Scan for the cell matching the given text and deliver its [X, Y] coordinate at center. 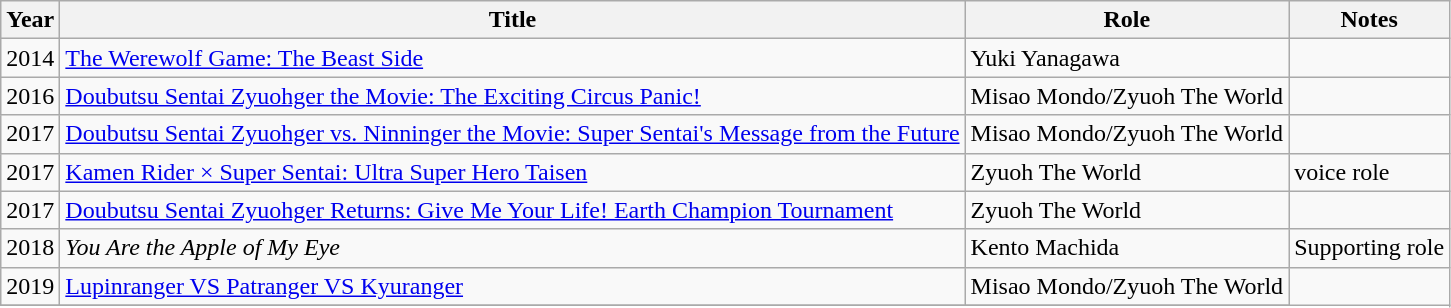
The Werewolf Game: The Beast Side [512, 58]
Doubutsu Sentai Zyuohger vs. Ninninger the Movie: Super Sentai's Message from the Future [512, 134]
2016 [30, 96]
voice role [1370, 172]
You Are the Apple of My Eye [512, 248]
Title [512, 20]
Doubutsu Sentai Zyuohger Returns: Give Me Your Life! Earth Champion Tournament [512, 210]
Notes [1370, 20]
Yuki Yanagawa [1127, 58]
Supporting role [1370, 248]
2019 [30, 286]
Role [1127, 20]
2014 [30, 58]
Lupinranger VS Patranger VS Kyuranger [512, 286]
Kamen Rider × Super Sentai: Ultra Super Hero Taisen [512, 172]
2018 [30, 248]
Year [30, 20]
Doubutsu Sentai Zyuohger the Movie: The Exciting Circus Panic! [512, 96]
Kento Machida [1127, 248]
